Find where the given text appears and provide that cell's center as (x, y) coordinate. 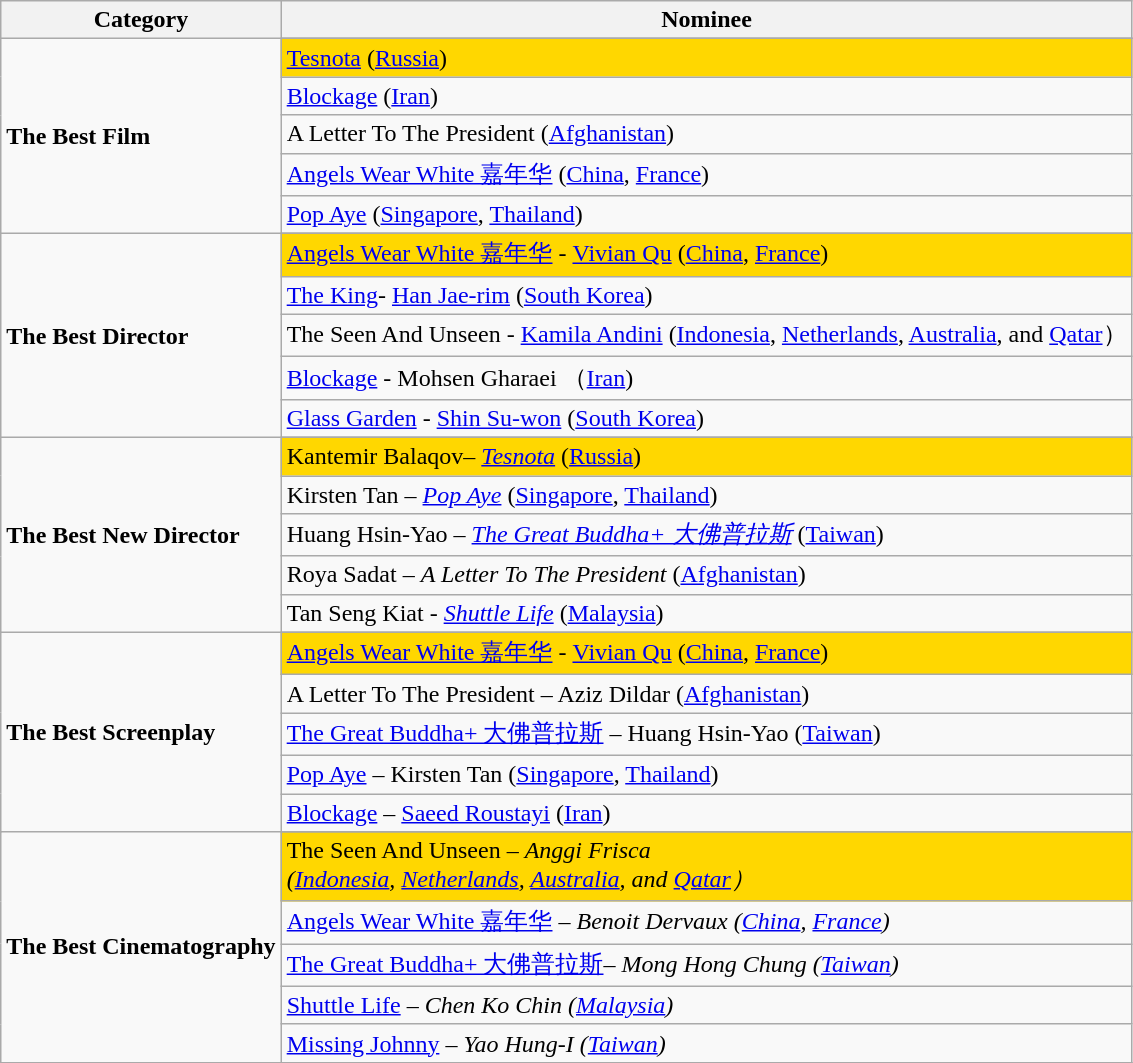
Pop Aye (Singapore, Thailand) (706, 215)
Pop Aye – Kirsten Tan (Singapore, Thailand) (706, 774)
Kantemir Balaqov– Tesnota (Russia) (706, 456)
Roya Sadat – A Letter To The President (Afghanistan) (706, 575)
The Great Buddha+ 大佛普拉斯– Mong Hong Chung (Taiwan) (706, 966)
Huang Hsin-Yao – The Great Buddha+ 大佛普拉斯 (Taiwan) (706, 536)
The Best Director (141, 336)
Tan Seng Kiat - Shuttle Life (Malaysia) (706, 613)
Missing Johnny – Yao Hung-I (Taiwan) (706, 1043)
The King- Han Jae-rim (South Korea) (706, 295)
Category (141, 20)
Blockage - Mohsen Gharaei （Iran) (706, 378)
The Seen And Unseen - Kamila Andini (Indonesia, Netherlands, Australia, and Qatar） (706, 336)
The Best New Director (141, 534)
The Best Screenplay (141, 732)
Angels Wear White 嘉年华 – Benoit Dervaux (China, France) (706, 922)
Nominee (706, 20)
Angels Wear White 嘉年华 (China, France) (706, 174)
The Best Cinematography (141, 948)
Glass Garden - Shin Su-won (South Korea) (706, 418)
A Letter To The President (Afghanistan) (706, 134)
Blockage (Iran) (706, 96)
The Seen And Unseen – Anggi Frisca (Indonesia, Netherlands, Australia, and Qatar） (706, 867)
A Letter To The President – Aziz Dildar (Afghanistan) (706, 694)
Shuttle Life – Chen Ko Chin (Malaysia) (706, 1005)
Kirsten Tan – Pop Aye (Singapore, Thailand) (706, 495)
Blockage – Saeed Roustayi (Iran) (706, 813)
Tesnota (Russia) (706, 58)
The Best Film (141, 136)
The Great Buddha+ 大佛普拉斯 – Huang Hsin-Yao (Taiwan) (706, 734)
